Scan for the cell matching the given text and deliver its (X, Y) coordinate at center. 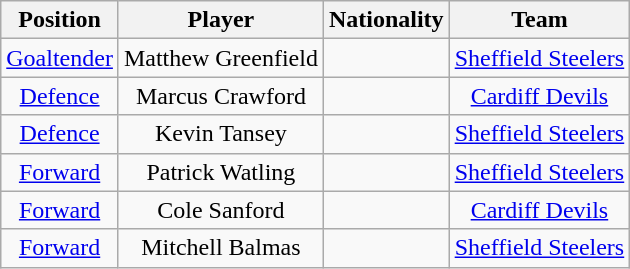
Player (220, 20)
Kevin Tansey (220, 134)
Nationality (386, 20)
Matthew Greenfield (220, 58)
Mitchell Balmas (220, 248)
Position (60, 20)
Patrick Watling (220, 172)
Team (540, 20)
Marcus Crawford (220, 96)
Goaltender (60, 58)
Cole Sanford (220, 210)
